Locate the cell with the specified text and output its (x, y) center coordinate. 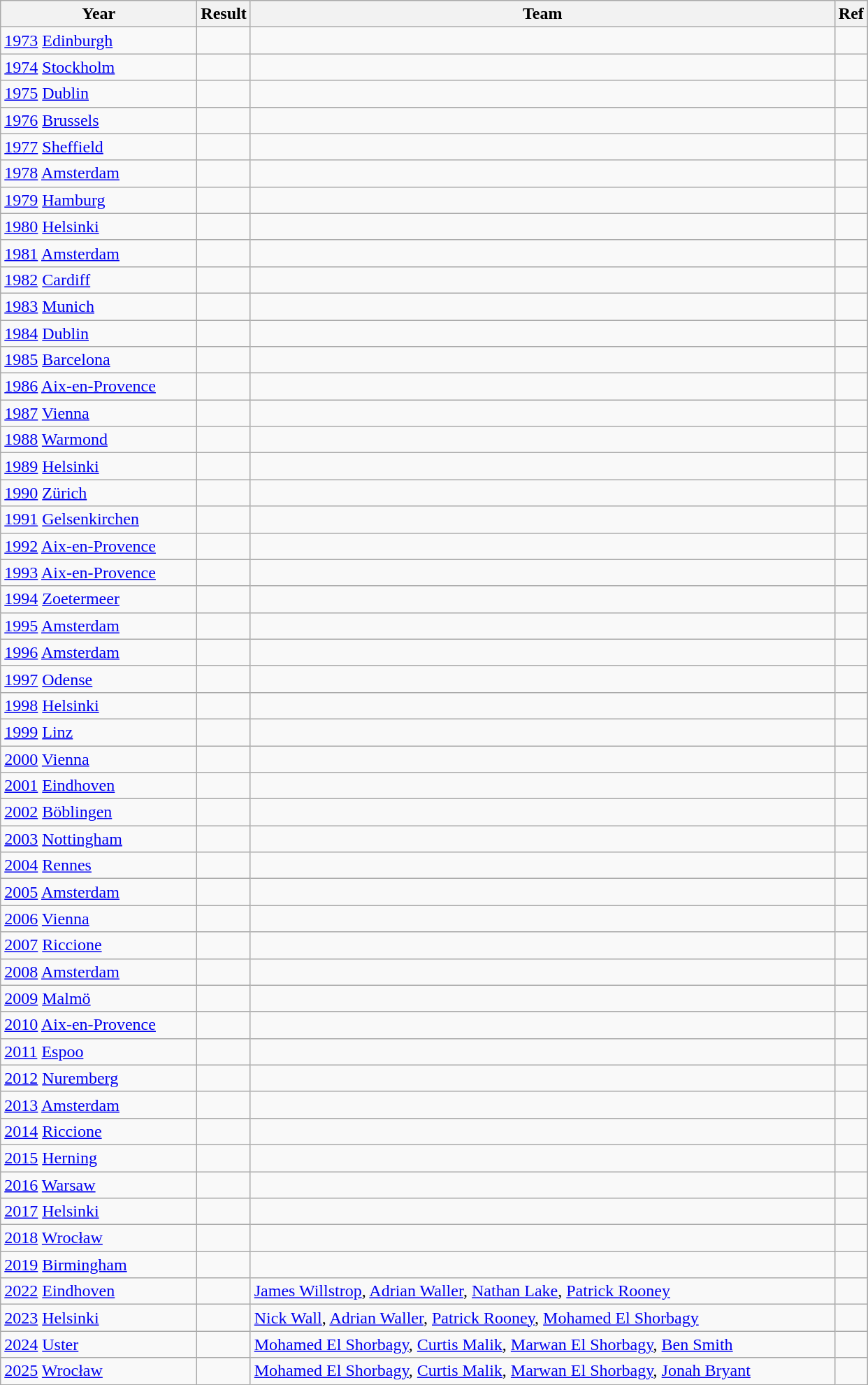
1988 Warmond (99, 440)
1998 Helsinki (99, 705)
1983 Munich (99, 306)
Year (99, 14)
1992 Aix-en-Provence (99, 546)
1999 Linz (99, 732)
1994 Zoetermeer (99, 599)
2013 Amsterdam (99, 1105)
1976 Brussels (99, 120)
1997 Odense (99, 679)
Nick Wall, Adrian Waller, Patrick Rooney, Mohamed El Shorbagy (542, 1318)
2006 Vienna (99, 919)
2014 Riccione (99, 1131)
1979 Hamburg (99, 200)
1982 Cardiff (99, 280)
2012 Nuremberg (99, 1078)
1986 Aix-en-Provence (99, 387)
Mohamed El Shorbagy, Curtis Malik, Marwan El Shorbagy, Jonah Bryant (542, 1371)
Mohamed El Shorbagy, Curtis Malik, Marwan El Shorbagy, Ben Smith (542, 1344)
2011 Espoo (99, 1052)
1978 Amsterdam (99, 173)
2010 Aix-en-Provence (99, 1025)
2015 Herning (99, 1158)
Result (224, 14)
1984 Dublin (99, 333)
2007 Riccione (99, 945)
2018 Wrocław (99, 1238)
James Willstrop, Adrian Waller, Nathan Lake, Patrick Rooney (542, 1291)
1987 Vienna (99, 413)
1995 Amsterdam (99, 626)
1989 Helsinki (99, 466)
2005 Amsterdam (99, 892)
2008 Amsterdam (99, 972)
2002 Böblingen (99, 812)
Ref (851, 14)
2016 Warsaw (99, 1185)
1981 Amsterdam (99, 253)
1991 Gelsenkirchen (99, 519)
1975 Dublin (99, 94)
1973 Edinburgh (99, 41)
2000 Vienna (99, 759)
2024 Uster (99, 1344)
Team (542, 14)
2023 Helsinki (99, 1318)
1980 Helsinki (99, 227)
2004 Rennes (99, 866)
1974 Stockholm (99, 67)
2019 Birmingham (99, 1265)
1993 Aix-en-Provence (99, 573)
1977 Sheffield (99, 147)
1996 Amsterdam (99, 652)
2009 Malmö (99, 998)
2025 Wrocław (99, 1371)
1985 Barcelona (99, 360)
2001 Eindhoven (99, 786)
2017 Helsinki (99, 1212)
1990 Zürich (99, 493)
2003 Nottingham (99, 839)
2022 Eindhoven (99, 1291)
